Return the [X, Y] coordinate for the center point of the cell that contains the specified text.  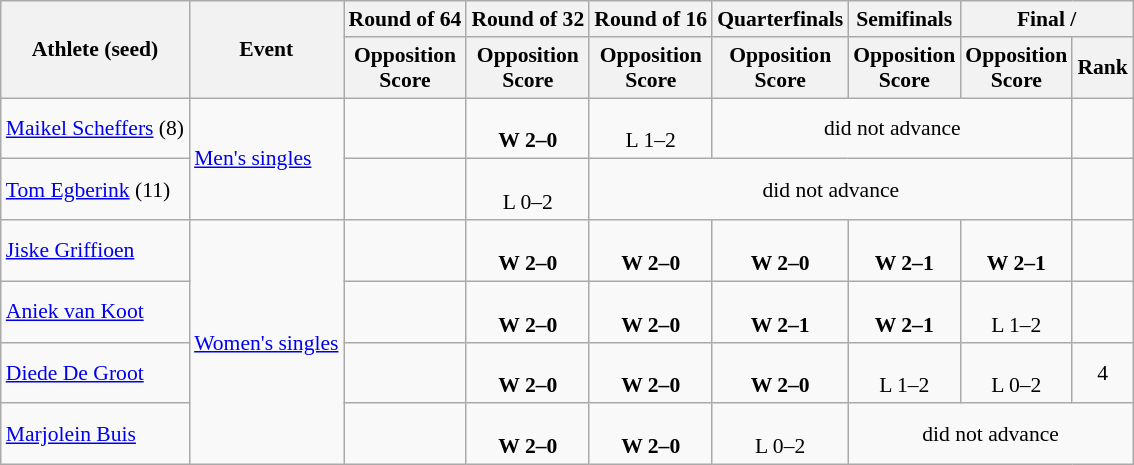
Athlete (seed) [95, 50]
Final / [1046, 19]
Quarterfinals [780, 19]
Event [266, 50]
Tom Egberink (11) [95, 190]
Semifinals [904, 19]
Marjolein Buis [95, 434]
Women's singles [266, 342]
Diede De Groot [95, 372]
Men's singles [266, 159]
Round of 16 [650, 19]
Aniek van Koot [95, 312]
Rank [1102, 68]
Round of 32 [528, 19]
Jiske Griffioen [95, 250]
4 [1102, 372]
Maikel Scheffers (8) [95, 128]
Round of 64 [406, 19]
